Pinpoint the cell where the given text exists, returning its (x, y) midpoint coordinate. 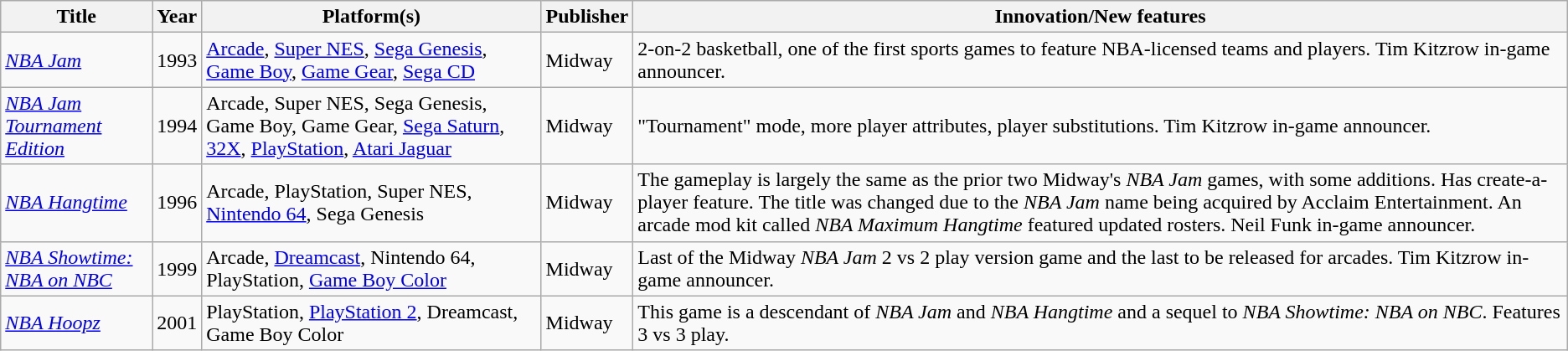
"Tournament" mode, more player attributes, player substitutions. Tim Kitzrow in-game announcer. (1101, 126)
PlayStation, PlayStation 2, Dreamcast, Game Boy Color (372, 323)
1996 (178, 203)
1993 (178, 60)
2001 (178, 323)
Innovation/New features (1101, 17)
NBA Hoopz (77, 323)
2-on-2 basketball, one of the first sports games to feature NBA-licensed teams and players. Tim Kitzrow in-game announcer. (1101, 60)
Arcade, Super NES, Sega Genesis, Game Boy, Game Gear, Sega Saturn, 32X, PlayStation, Atari Jaguar (372, 126)
Title (77, 17)
Last of the Midway NBA Jam 2 vs 2 play version game and the last to be released for arcades. Tim Kitzrow in-game announcer. (1101, 268)
This game is a descendant of NBA Jam and NBA Hangtime and a sequel to NBA Showtime: NBA on NBC. Features 3 vs 3 play. (1101, 323)
Publisher (587, 17)
NBA Showtime: NBA on NBC (77, 268)
1994 (178, 126)
Year (178, 17)
Arcade, Dreamcast, Nintendo 64, PlayStation, Game Boy Color (372, 268)
NBA Jam (77, 60)
NBA Jam Tournament Edition (77, 126)
Arcade, Super NES, Sega Genesis, Game Boy, Game Gear, Sega CD (372, 60)
NBA Hangtime (77, 203)
Platform(s) (372, 17)
1999 (178, 268)
Arcade, PlayStation, Super NES, Nintendo 64, Sega Genesis (372, 203)
